Return the (x, y) coordinate for the center point of the cell that contains the specified text.  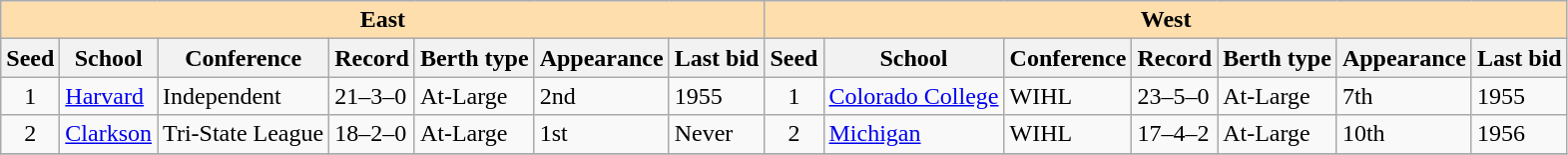
West (1166, 20)
18–2–0 (372, 134)
Harvard (109, 96)
1st (601, 134)
10th (1403, 134)
Independent (244, 96)
2nd (601, 96)
23–5–0 (1175, 96)
Colorado College (914, 96)
17–4–2 (1175, 134)
Clarkson (109, 134)
1956 (1519, 134)
Michigan (914, 134)
7th (1403, 96)
Tri-State League (244, 134)
Never (717, 134)
21–3–0 (372, 96)
East (383, 20)
